Provide the [X, Y] coordinate of the cell's center where the given text is located.  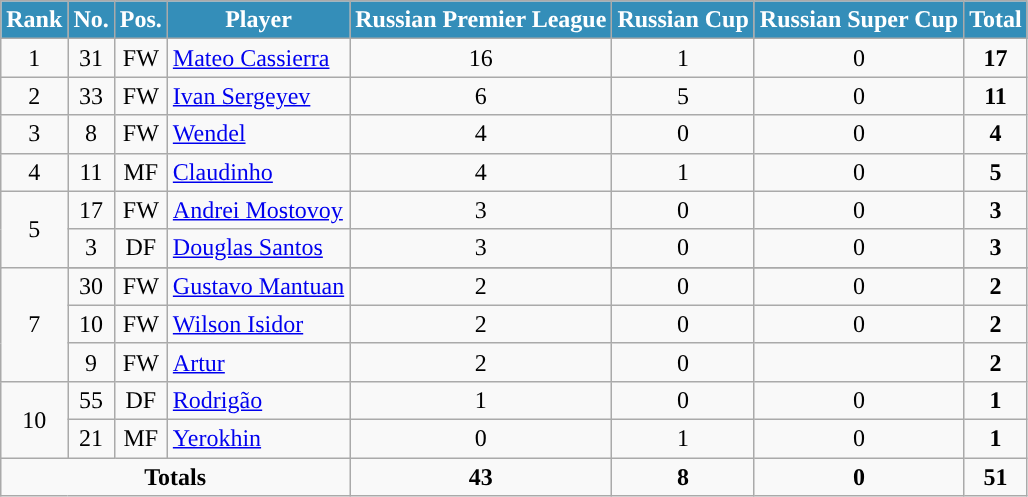
Russian Cup [683, 20]
Yerokhin [258, 438]
16 [481, 58]
No. [91, 20]
30 [91, 286]
33 [91, 96]
Russian Premier League [481, 20]
Gustavo Mantuan [258, 286]
Claudinho [258, 172]
9 [91, 362]
6 [481, 96]
Wendel [258, 134]
Andrei Mostovoy [258, 210]
Artur [258, 362]
Total [996, 20]
Douglas Santos [258, 248]
Wilson Isidor [258, 324]
31 [91, 58]
Mateo Cassierra [258, 58]
Rodrigão [258, 400]
Rank [34, 20]
7 [34, 324]
55 [91, 400]
51 [996, 477]
Totals [176, 477]
21 [91, 438]
43 [481, 477]
Ivan Sergeyev [258, 96]
Russian Super Cup [858, 20]
Pos. [140, 20]
Player [258, 20]
